Return the (x, y) coordinate for the center point of the cell that contains the specified text.  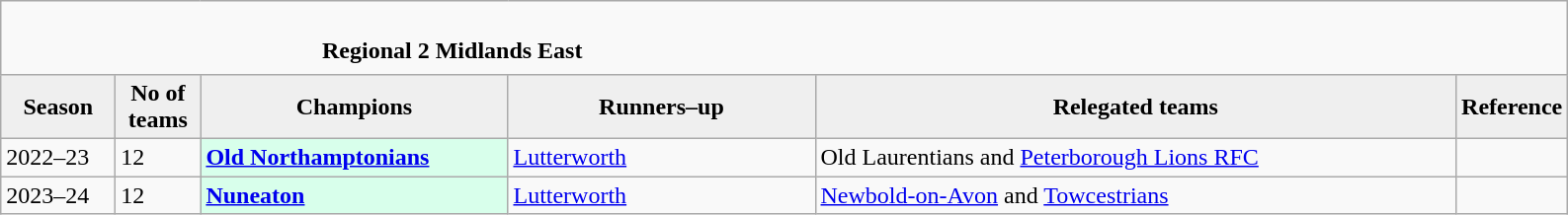
2023–24 (58, 194)
Champions (354, 107)
No of teams (158, 107)
Old Laurentians and Peterborough Lions RFC (1136, 157)
2022–23 (58, 157)
Old Northamptonians (354, 157)
Nuneaton (354, 194)
Relegated teams (1136, 107)
Newbold-on-Avon and Towcestrians (1136, 194)
Reference (1512, 107)
Season (58, 107)
Runners–up (662, 107)
